Scan for the cell matching the given text and deliver its [X, Y] coordinate at center. 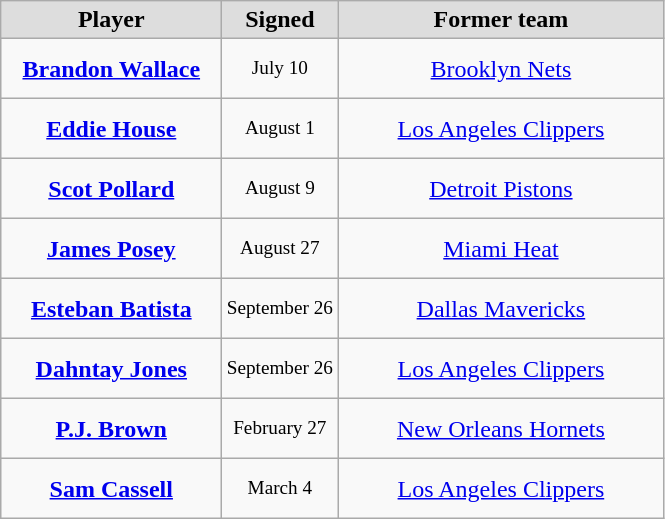
Player [112, 20]
Former team [501, 20]
Detroit Pistons [501, 189]
Eddie House [112, 129]
P.J. Brown [112, 429]
Dallas Mavericks [501, 309]
August 1 [280, 129]
Esteban Batista [112, 309]
Scot Pollard [112, 189]
Signed [280, 20]
February 27 [280, 429]
July 10 [280, 69]
Miami Heat [501, 249]
James Posey [112, 249]
March 4 [280, 489]
New Orleans Hornets [501, 429]
Sam Cassell [112, 489]
Brandon Wallace [112, 69]
August 27 [280, 249]
Brooklyn Nets [501, 69]
Dahntay Jones [112, 369]
August 9 [280, 189]
